Locate the cell with the specified text and output its [X, Y] center coordinate. 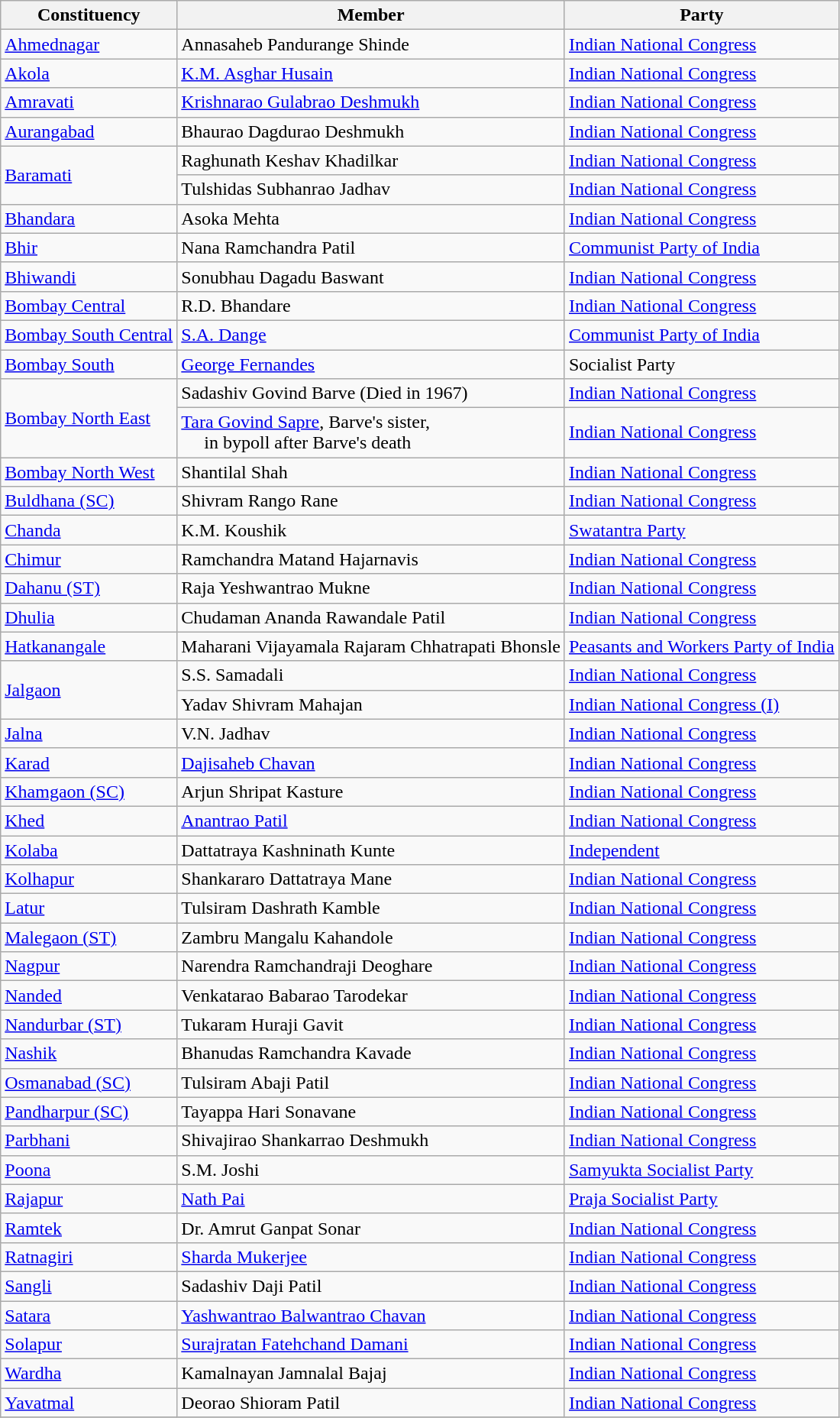
Indian National Congress (I) [701, 704]
S.M. Joshi [371, 1170]
Ramtek [89, 1228]
Peasants and Workers Party of India [701, 646]
Shivajirao Shankarrao Deshmukh [371, 1141]
Tayappa Hari Sonavane [371, 1112]
Kamalnayan Jamnalal Bajaj [371, 1374]
Khamgaon (SC) [89, 792]
Aurangabad [89, 131]
Kolaba [89, 850]
Solapur [89, 1345]
Bombay South Central [89, 335]
K.M. Koushik [371, 530]
Sadashiv Govind Barve (Died in 1967) [371, 393]
Raja Yeshwantrao Mukne [371, 588]
Narendra Ramchandraji Deoghare [371, 966]
Tukaram Huraji Gavit [371, 1025]
Bombay North West [89, 472]
Dattatraya Kashninath Kunte [371, 850]
Chanda [89, 530]
Yashwantrao Balwantrao Chavan [371, 1315]
Karad [89, 762]
Ramchandra Matand Hajarnavis [371, 559]
Buldhana (SC) [89, 501]
Surajratan Fatehchand Damani [371, 1345]
Venkatarao Babarao Tarodekar [371, 996]
S.S. Samadali [371, 675]
Tulsiram Abaji Patil [371, 1083]
Satara [89, 1315]
Dhulia [89, 617]
Anantrao Patil [371, 821]
Sharda Mukerjee [371, 1257]
Jalna [89, 733]
Raghunath Keshav Khadilkar [371, 160]
Latur [89, 908]
Sangli [89, 1286]
Bhir [89, 248]
Arjun Shripat Kasture [371, 792]
George Fernandes [371, 364]
Khed [89, 821]
Wardha [89, 1374]
Socialist Party [701, 364]
Nanded [89, 996]
Osmanabad (SC) [89, 1083]
Jalgaon [89, 690]
Nath Pai [371, 1199]
Swatantra Party [701, 530]
Bombay North East [89, 419]
Tara Govind Sapre, Barve's sister, in bypoll after Barve's death [371, 432]
Bhiwandi [89, 277]
Maharani Vijayamala Rajaram Chhatrapati Bhonsle [371, 646]
Tulsiram Dashrath Kamble [371, 908]
Akola [89, 73]
Dajisaheb Chavan [371, 762]
Asoka Mehta [371, 219]
Nashik [89, 1054]
Deorao Shioram Patil [371, 1403]
Chudaman Ananda Rawandale Patil [371, 617]
S.A. Dange [371, 335]
Malegaon (ST) [89, 937]
Nandurbar (ST) [89, 1025]
Poona [89, 1170]
Shivram Rango Rane [371, 501]
Nagpur [89, 966]
R.D. Bhandare [371, 306]
Pandharpur (SC) [89, 1112]
Ahmednagar [89, 44]
V.N. Jadhav [371, 733]
Hatkanangale [89, 646]
Samyukta Socialist Party [701, 1170]
Annasaheb Pandurange Shinde [371, 44]
Dahanu (ST) [89, 588]
Amravati [89, 102]
Bombay South [89, 364]
Sadashiv Daji Patil [371, 1286]
Bhaurao Dagdurao Deshmukh [371, 131]
Tulshidas Subhanrao Jadhav [371, 189]
Party [701, 15]
Krishnarao Gulabrao Deshmukh [371, 102]
Dr. Amrut Ganpat Sonar [371, 1228]
K.M. Asghar Husain [371, 73]
Parbhani [89, 1141]
Member [371, 15]
Kolhapur [89, 879]
Rajapur [89, 1199]
Yadav Shivram Mahajan [371, 704]
Sonubhau Dagadu Baswant [371, 277]
Constituency [89, 15]
Praja Socialist Party [701, 1199]
Shantilal Shah [371, 472]
Bhandara [89, 219]
Yavatmal [89, 1403]
Nana Ramchandra Patil [371, 248]
Ratnagiri [89, 1257]
Bombay Central [89, 306]
Baramati [89, 175]
Chimur [89, 559]
Zambru Mangalu Kahandole [371, 937]
Bhanudas Ramchandra Kavade [371, 1054]
Independent [701, 850]
Shankararo Dattatraya Mane [371, 879]
